For the text-containing cell, return its midpoint in (X, Y) coordinate format. 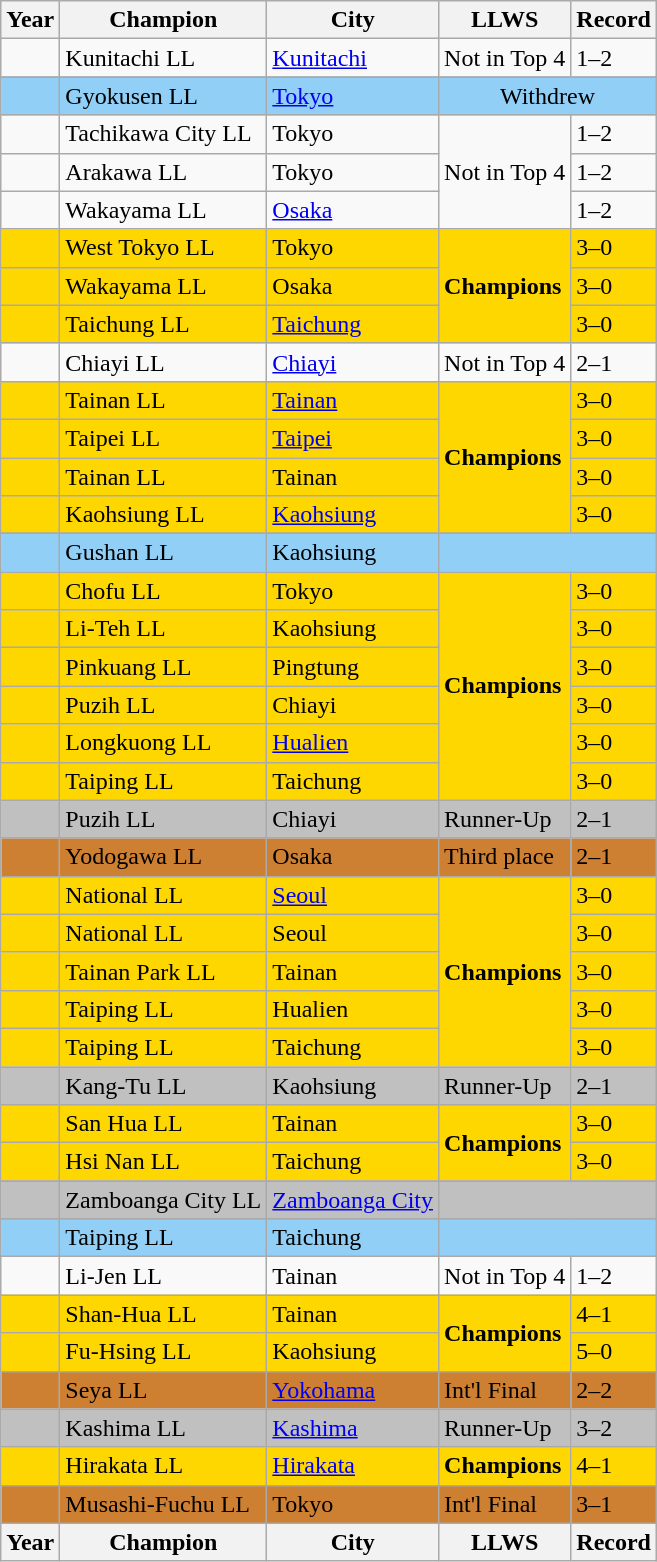
Yodogawa LL (164, 857)
Kashima LL (164, 1428)
West Tokyo LL (164, 248)
Kashima (353, 1428)
Withdrew (548, 96)
Chiayi LL (164, 362)
San Hua LL (164, 1124)
3–2 (614, 1428)
2–2 (614, 1390)
Shan-Hua LL (164, 1314)
Hsi Nan LL (164, 1162)
Zamboanga City LL (164, 1200)
Hirakata LL (164, 1466)
Pingtung (353, 667)
Tachikawa City LL (164, 134)
Hirakata (353, 1466)
Fu-Hsing LL (164, 1352)
Taichung LL (164, 324)
Pinkuang LL (164, 667)
Li-Teh LL (164, 629)
3–1 (614, 1504)
Yokohama (353, 1390)
Chofu LL (164, 591)
Gyokusen LL (164, 96)
Kaohsiung LL (164, 515)
Longkuong LL (164, 743)
5–0 (614, 1352)
Musashi-Fuchu LL (164, 1504)
Li-Jen LL (164, 1276)
Gushan LL (164, 553)
Tainan Park LL (164, 971)
Kunitachi LL (164, 58)
Taipei (353, 438)
Seya LL (164, 1390)
Arakawa LL (164, 172)
Zamboanga City (353, 1200)
Taipei LL (164, 438)
Kang-Tu LL (164, 1085)
Third place (505, 857)
Kunitachi (353, 58)
